Capture the cell that displays the provided text and extract its (X, Y) central coordinate. 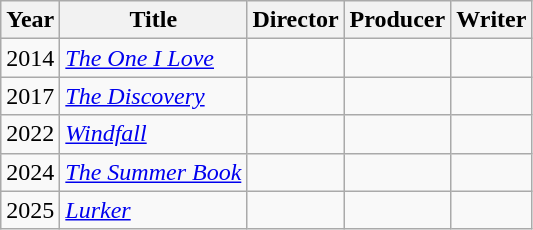
Year (30, 20)
The Summer Book (154, 172)
Director (296, 20)
Lurker (154, 210)
2022 (30, 134)
Title (154, 20)
2025 (30, 210)
Writer (492, 20)
2024 (30, 172)
The One I Love (154, 58)
2017 (30, 96)
Producer (398, 20)
Windfall (154, 134)
The Discovery (154, 96)
2014 (30, 58)
